Provide the (x, y) coordinate of the cell's center where the given text is located.  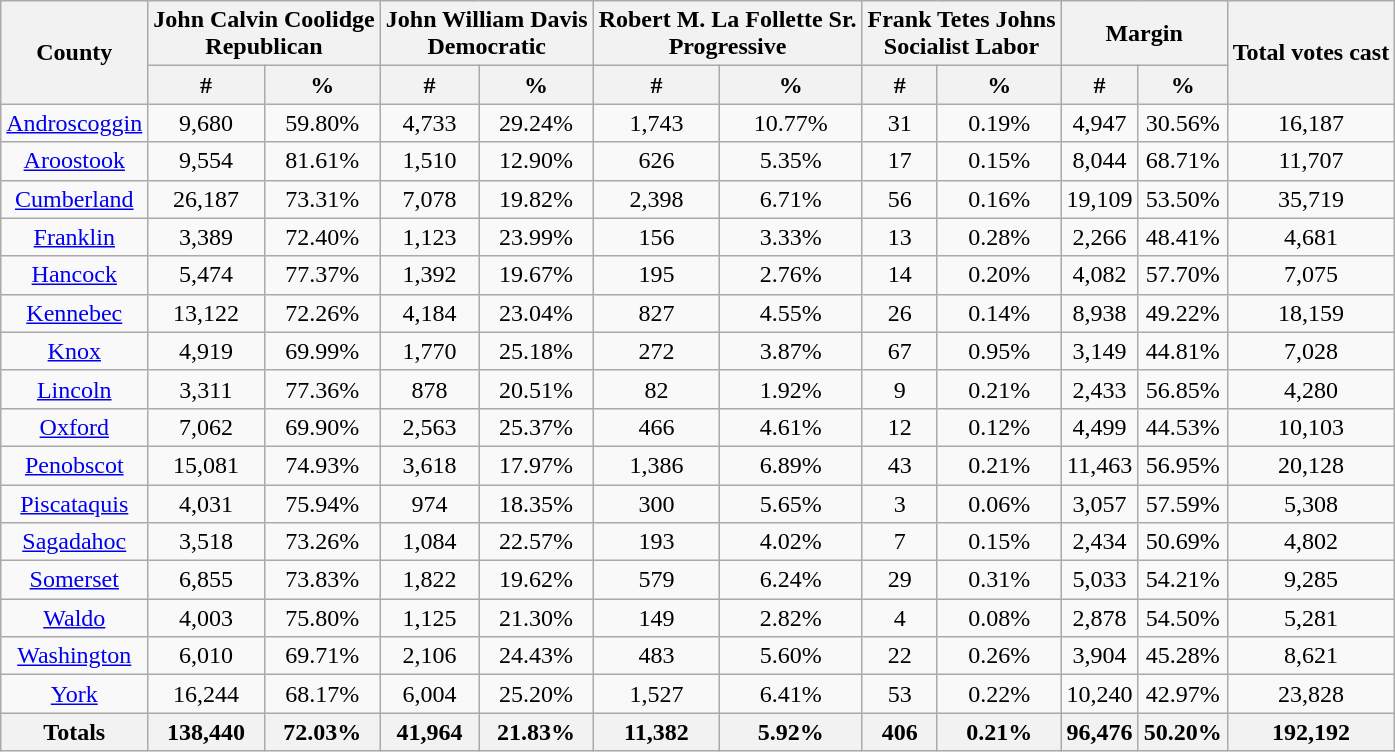
59.80% (322, 123)
4,733 (430, 123)
0.08% (999, 618)
0.16% (999, 199)
29 (900, 580)
8,044 (1100, 161)
1,822 (430, 580)
67 (900, 351)
3,518 (206, 542)
21.30% (536, 618)
138,440 (206, 732)
3,618 (430, 465)
12 (900, 427)
74.93% (322, 465)
41,964 (430, 732)
20,128 (1311, 465)
Frank Tetes JohnsSocialist Labor (962, 34)
4,947 (1100, 123)
2,878 (1100, 618)
68.71% (1182, 161)
9,680 (206, 123)
5,308 (1311, 503)
31 (900, 123)
0.95% (999, 351)
10,240 (1100, 694)
4,082 (1100, 275)
195 (656, 275)
1,743 (656, 123)
77.36% (322, 389)
Cumberland (74, 199)
17.97% (536, 465)
Totals (74, 732)
75.80% (322, 618)
5,474 (206, 275)
York (74, 694)
11,463 (1100, 465)
19.62% (536, 580)
57.70% (1182, 275)
22.57% (536, 542)
15,081 (206, 465)
19.67% (536, 275)
Lincoln (74, 389)
18.35% (536, 503)
4.61% (791, 427)
4,919 (206, 351)
579 (656, 580)
1,510 (430, 161)
2,563 (430, 427)
26 (900, 313)
2,433 (1100, 389)
Knox (74, 351)
11,382 (656, 732)
1,770 (430, 351)
Piscataquis (74, 503)
4 (900, 618)
2,106 (430, 656)
Androscoggin (74, 123)
Oxford (74, 427)
John William DavisDemocratic (486, 34)
30.56% (1182, 123)
2.82% (791, 618)
44.81% (1182, 351)
2.76% (791, 275)
50.20% (1182, 732)
193 (656, 542)
1,125 (430, 618)
69.90% (322, 427)
10,103 (1311, 427)
77.37% (322, 275)
1.92% (791, 389)
Aroostook (74, 161)
Margin (1144, 34)
26,187 (206, 199)
23,828 (1311, 694)
29.24% (536, 123)
19,109 (1100, 199)
24.43% (536, 656)
Washington (74, 656)
53.50% (1182, 199)
57.59% (1182, 503)
4,802 (1311, 542)
56.95% (1182, 465)
156 (656, 237)
3,057 (1100, 503)
81.61% (322, 161)
54.21% (1182, 580)
3.33% (791, 237)
149 (656, 618)
0.14% (999, 313)
22 (900, 656)
68.17% (322, 694)
6,855 (206, 580)
Waldo (74, 618)
75.94% (322, 503)
20.51% (536, 389)
12.90% (536, 161)
7,062 (206, 427)
1,123 (430, 237)
2,266 (1100, 237)
43 (900, 465)
0.20% (999, 275)
13 (900, 237)
49.22% (1182, 313)
16,187 (1311, 123)
9,285 (1311, 580)
0.12% (999, 427)
56 (900, 199)
56.85% (1182, 389)
4,499 (1100, 427)
9,554 (206, 161)
25.18% (536, 351)
69.71% (322, 656)
8,938 (1100, 313)
1,527 (656, 694)
483 (656, 656)
72.03% (322, 732)
5,033 (1100, 580)
3,149 (1100, 351)
3,904 (1100, 656)
73.31% (322, 199)
10.77% (791, 123)
3.87% (791, 351)
4,031 (206, 503)
Total votes cast (1311, 52)
72.40% (322, 237)
8,621 (1311, 656)
466 (656, 427)
4,681 (1311, 237)
5,281 (1311, 618)
23.04% (536, 313)
4.02% (791, 542)
300 (656, 503)
5.60% (791, 656)
73.26% (322, 542)
1,084 (430, 542)
96,476 (1100, 732)
42.97% (1182, 694)
Robert M. La Follette Sr.Progressive (728, 34)
7,028 (1311, 351)
25.37% (536, 427)
4.55% (791, 313)
0.06% (999, 503)
4,003 (206, 618)
82 (656, 389)
County (74, 52)
69.99% (322, 351)
0.31% (999, 580)
23.99% (536, 237)
21.83% (536, 732)
974 (430, 503)
4,184 (430, 313)
192,192 (1311, 732)
7,078 (430, 199)
878 (430, 389)
35,719 (1311, 199)
5.65% (791, 503)
25.20% (536, 694)
827 (656, 313)
Hancock (74, 275)
0.28% (999, 237)
6,010 (206, 656)
3,311 (206, 389)
6.41% (791, 694)
John Calvin CoolidgeRepublican (264, 34)
18,159 (1311, 313)
4,280 (1311, 389)
48.41% (1182, 237)
Penobscot (74, 465)
16,244 (206, 694)
45.28% (1182, 656)
7,075 (1311, 275)
53 (900, 694)
50.69% (1182, 542)
2,434 (1100, 542)
11,707 (1311, 161)
6,004 (430, 694)
0.26% (999, 656)
3 (900, 503)
17 (900, 161)
14 (900, 275)
Kennebec (74, 313)
1,392 (430, 275)
0.22% (999, 694)
13,122 (206, 313)
19.82% (536, 199)
9 (900, 389)
Somerset (74, 580)
406 (900, 732)
1,386 (656, 465)
5.92% (791, 732)
Sagadahoc (74, 542)
3,389 (206, 237)
5.35% (791, 161)
2,398 (656, 199)
626 (656, 161)
44.53% (1182, 427)
272 (656, 351)
73.83% (322, 580)
72.26% (322, 313)
6.24% (791, 580)
Franklin (74, 237)
6.71% (791, 199)
6.89% (791, 465)
7 (900, 542)
0.19% (999, 123)
54.50% (1182, 618)
